Return [X, Y] of the center of cell containing provided text 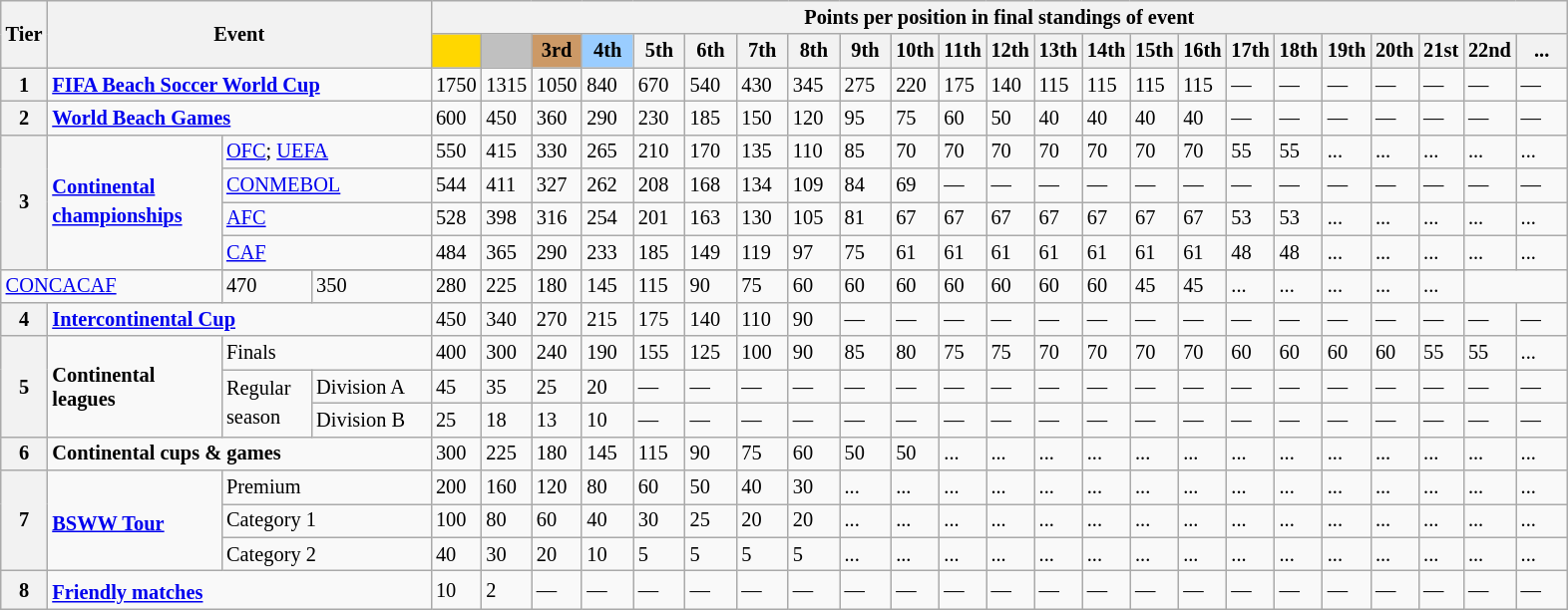
15th [1154, 51]
240 [557, 353]
230 [659, 118]
254 [607, 218]
365 [507, 252]
119 [762, 252]
CONMEBOL [326, 185]
270 [557, 319]
1750 [456, 85]
670 [659, 85]
201 [659, 218]
Points per position in final standings of event [999, 17]
327 [557, 185]
544 [456, 185]
Division A [371, 387]
149 [711, 252]
350 [371, 286]
135 [762, 152]
1050 [557, 85]
215 [607, 319]
10th [915, 51]
4th [607, 51]
430 [762, 85]
233 [607, 252]
134 [762, 185]
81 [866, 218]
Continental championships [134, 201]
415 [507, 152]
Intercontinental Cup [239, 319]
170 [711, 152]
18 [507, 420]
540 [711, 85]
3 [24, 201]
Division B [371, 420]
Regularseason [266, 403]
484 [456, 252]
BSWW Tour [134, 520]
262 [607, 185]
8th [814, 51]
105 [814, 218]
Tier [24, 34]
3rd [557, 51]
330 [557, 152]
163 [711, 218]
168 [711, 185]
Friendly matches [239, 590]
22nd [1490, 51]
16th [1202, 51]
Premium [326, 487]
528 [456, 218]
AFC [326, 218]
Continental leagues [134, 387]
400 [456, 353]
840 [607, 85]
Category 2 [326, 554]
190 [607, 353]
21st [1440, 51]
OFC; UEFA [326, 152]
84 [866, 185]
345 [814, 85]
11th [964, 51]
210 [659, 152]
7 [24, 520]
5th [659, 51]
155 [659, 353]
CAF [326, 252]
1 [24, 85]
World Beach Games [239, 118]
470 [266, 286]
Finals [326, 353]
20th [1394, 51]
FIFA Beach Soccer World Cup [239, 85]
398 [507, 218]
360 [557, 118]
35 [507, 387]
CONCACAF [112, 286]
Category 1 [326, 520]
19th [1347, 51]
275 [866, 85]
109 [814, 185]
200 [456, 487]
14th [1106, 51]
160 [507, 487]
Continental cups & games [239, 454]
340 [507, 319]
17th [1251, 51]
411 [507, 185]
280 [456, 286]
4 [24, 319]
600 [456, 118]
12th [1010, 51]
550 [456, 152]
125 [711, 353]
69 [915, 185]
6 [24, 454]
6th [711, 51]
97 [814, 252]
150 [762, 118]
Event [239, 34]
95 [866, 118]
13 [557, 420]
7th [762, 51]
9th [866, 51]
8 [24, 590]
316 [557, 218]
208 [659, 185]
130 [762, 218]
220 [915, 85]
265 [607, 152]
13th [1058, 51]
1315 [507, 85]
18th [1299, 51]
